Return (X, Y) of the center of cell containing provided text 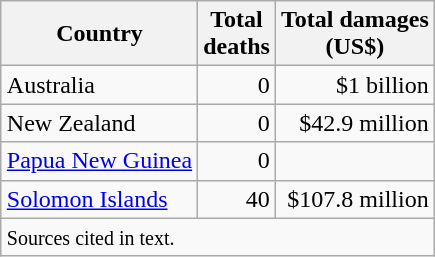
$107.8 million (354, 199)
40 (237, 199)
Australia (99, 85)
$1 billion (354, 85)
New Zealand (99, 123)
Solomon Islands (99, 199)
Total damages(US$) (354, 34)
$42.9 million (354, 123)
Papua New Guinea (99, 161)
Totaldeaths (237, 34)
Sources cited in text. (218, 237)
Country (99, 34)
